Locate the cell with the specified text and output its [X, Y] center coordinate. 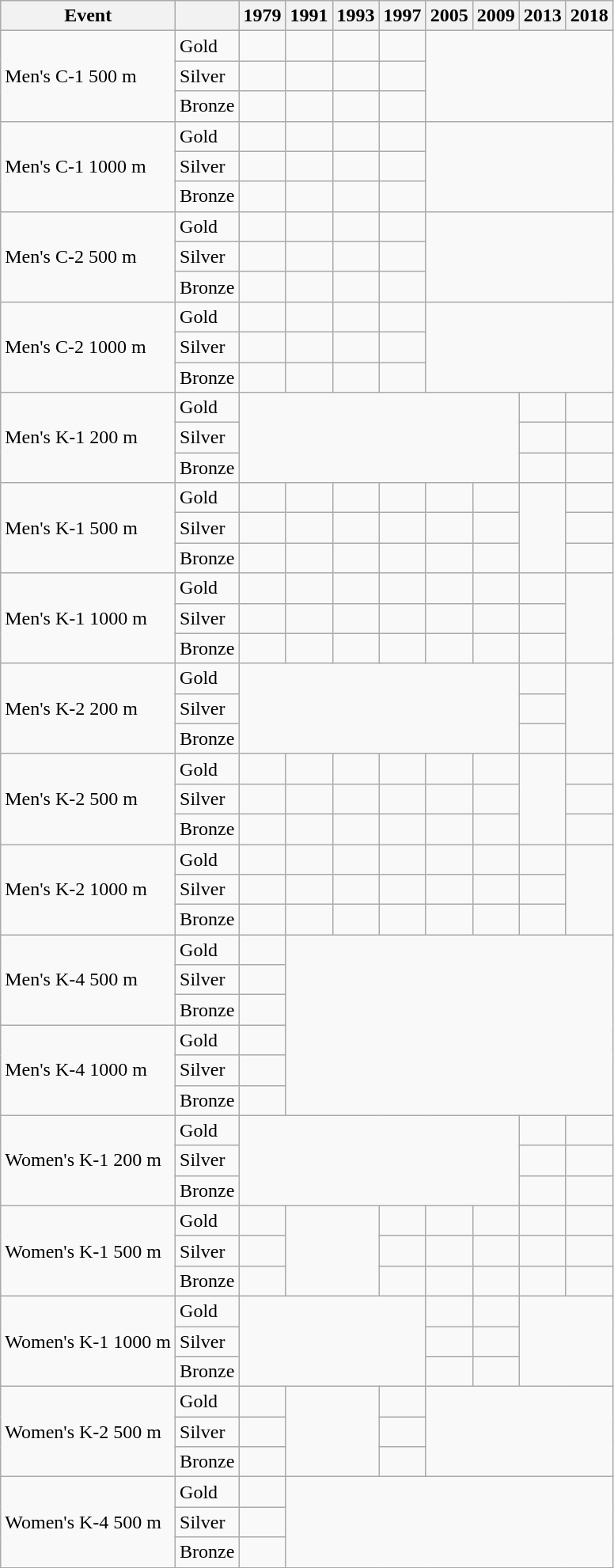
Men's K-2 200 m [89, 708]
Men's K-2 1000 m [89, 889]
Women's K-1 200 m [89, 1160]
Men's K-4 1000 m [89, 1070]
Men's K-1 500 m [89, 528]
Men's K-2 500 m [89, 799]
Men's C-1 1000 m [89, 166]
Men's K-1 200 m [89, 438]
1997 [402, 16]
Event [89, 16]
Women's K-4 500 m [89, 1522]
Women's K-2 500 m [89, 1432]
Women's K-1 1000 m [89, 1341]
Men's C-2 1000 m [89, 347]
Men's C-1 500 m [89, 76]
Men's K-1 1000 m [89, 618]
2018 [589, 16]
Men's C-2 500 m [89, 256]
1979 [263, 16]
2005 [449, 16]
1993 [356, 16]
2013 [543, 16]
1991 [309, 16]
Women's K-1 500 m [89, 1251]
2009 [495, 16]
Men's K-4 500 m [89, 980]
